For the text-containing cell, return its midpoint in (x, y) coordinate format. 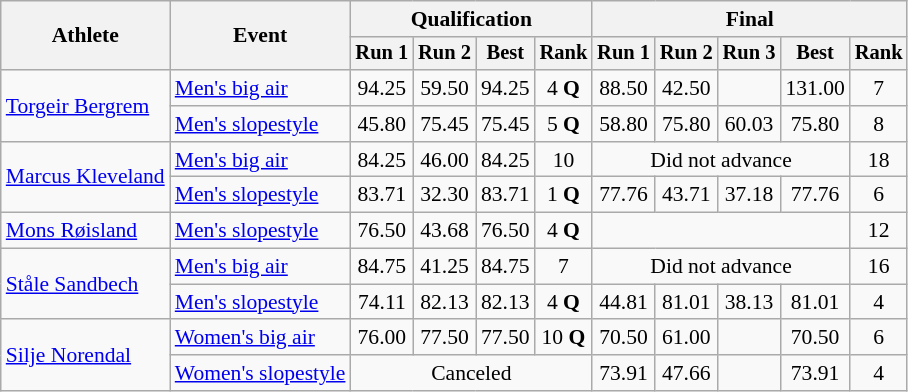
10 (564, 160)
Qualification (471, 19)
88.50 (624, 88)
12 (879, 231)
Run 3 (750, 54)
Ståle Sandbech (86, 284)
32.30 (444, 195)
5 Q (564, 124)
Mons Røisland (86, 231)
43.71 (686, 195)
61.00 (686, 338)
Event (260, 36)
16 (879, 267)
Silje Norendal (86, 356)
Women's slopestyle (260, 373)
Athlete (86, 36)
1 Q (564, 195)
60.03 (750, 124)
43.68 (444, 231)
8 (879, 124)
59.50 (444, 88)
18 (879, 160)
41.25 (444, 267)
Final (750, 19)
45.80 (382, 124)
58.80 (624, 124)
38.13 (750, 302)
131.00 (814, 88)
47.66 (686, 373)
44.81 (624, 302)
Marcus Kleveland (86, 178)
74.11 (382, 302)
10 Q (564, 338)
46.00 (444, 160)
42.50 (686, 88)
Canceled (471, 373)
76.00 (382, 338)
37.18 (750, 195)
Women's big air (260, 338)
Torgeir Bergrem (86, 106)
